From the cell containing the given text, extract its center point as [x, y] coordinate. 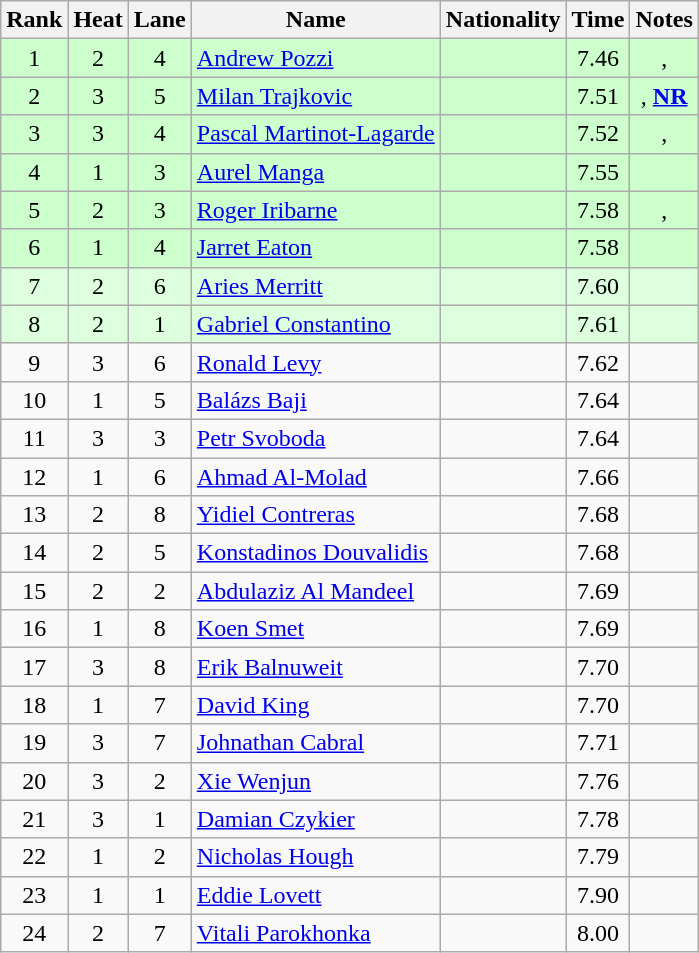
Aries Merritt [316, 286]
8.00 [598, 933]
15 [34, 591]
Aurel Manga [316, 172]
Lane [160, 20]
Milan Trajkovic [316, 96]
Petr Svoboda [316, 438]
Name [316, 20]
10 [34, 400]
Erik Balnuweit [316, 667]
14 [34, 553]
Andrew Pozzi [316, 58]
Jarret Eaton [316, 248]
19 [34, 743]
Konstadinos Douvalidis [316, 553]
Balázs Baji [316, 400]
Ronald Levy [316, 362]
13 [34, 515]
Nationality [503, 20]
7.62 [598, 362]
Abdulaziz Al Mandeel [316, 591]
, NR [664, 96]
Ahmad Al-Molad [316, 477]
Vitali Parokhonka [316, 933]
21 [34, 819]
20 [34, 781]
Notes [664, 20]
Johnathan Cabral [316, 743]
7.46 [598, 58]
David King [316, 705]
7.60 [598, 286]
Heat [98, 20]
24 [34, 933]
12 [34, 477]
23 [34, 895]
Roger Iribarne [316, 210]
Damian Czykier [316, 819]
Gabriel Constantino [316, 324]
7.71 [598, 743]
7.52 [598, 134]
7.90 [598, 895]
Time [598, 20]
7.51 [598, 96]
Koen Smet [316, 629]
Eddie Lovett [316, 895]
22 [34, 857]
7.61 [598, 324]
7.78 [598, 819]
11 [34, 438]
7.79 [598, 857]
7.66 [598, 477]
18 [34, 705]
9 [34, 362]
Yidiel Contreras [316, 515]
Nicholas Hough [316, 857]
7.55 [598, 172]
16 [34, 629]
Pascal Martinot-Lagarde [316, 134]
Rank [34, 20]
17 [34, 667]
Xie Wenjun [316, 781]
7.76 [598, 781]
